Provide the [x, y] coordinate of the cell's center where the given text is located.  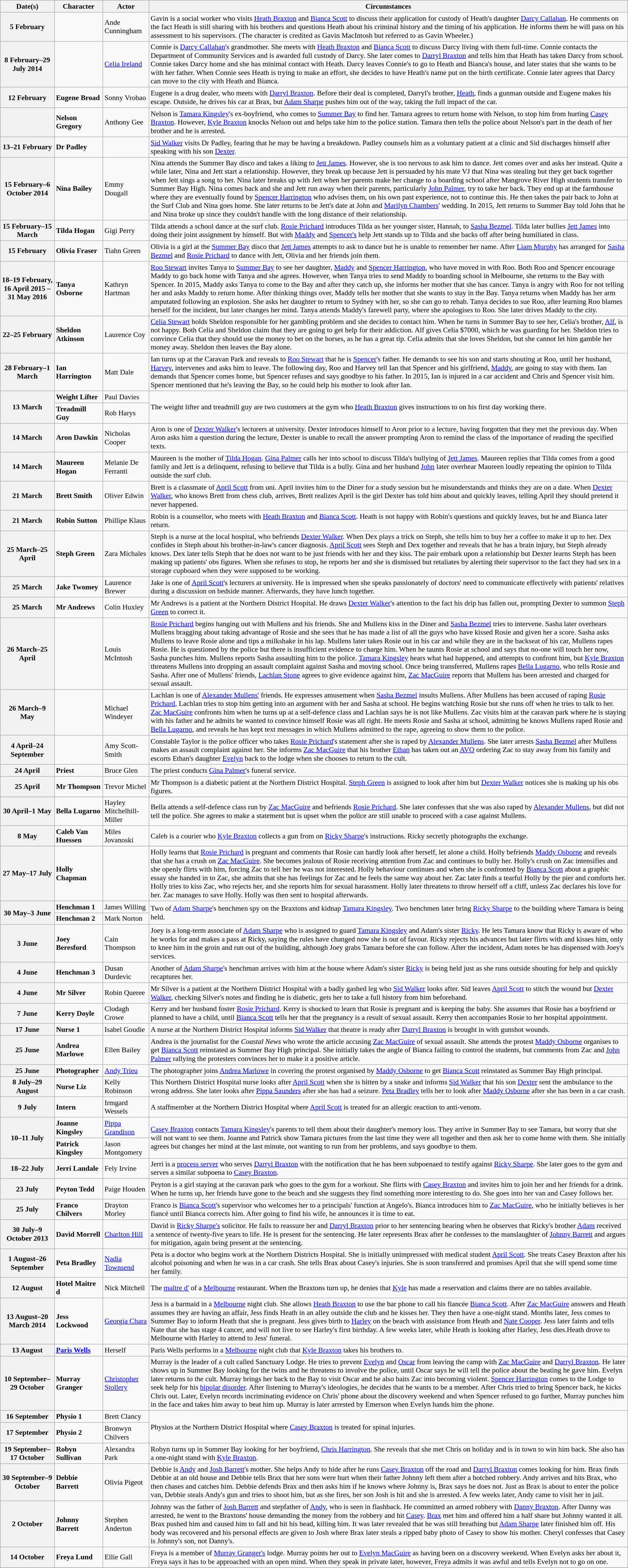
18–19 February, 16 April 2015 – 31 May 2016 [27, 288]
13 March [27, 407]
25 March–25 April [27, 554]
Tiahn Green [126, 251]
30 September–9 October [27, 1482]
2 October [27, 1524]
8 February–29 July 2014 [27, 64]
Andrea Marlowe [78, 1050]
Holly Chapman [78, 874]
Kathryn Hartman [126, 288]
Intern [78, 1107]
Nurse Liz [78, 1086]
25 July [27, 1210]
Caleb is a courier who Kyle Braxton collects a gun from on Ricky Sharpe's instructions. Ricky secretly photographs the exchange. [389, 836]
30 July–9 October 2013 [27, 1234]
4 April–24 September [27, 750]
28 February–1 March [27, 372]
13 August [27, 1350]
Robyn Sullivan [78, 1453]
25 April [27, 787]
A nurse at the Northern District Hospital informs Sid Walker that theatre is ready after Darryl Braxton is brought in with gunshot wounds. [389, 1030]
15 February [27, 251]
Olivia Pigeot [126, 1482]
Fely Irvine [126, 1169]
Brett Clancy [126, 1417]
Matt Dale [126, 372]
Weight Lifter [78, 397]
Franco Chilvers [78, 1210]
The weight lifter and treadmill guy are two customers at the gym who Heath Braxton gives instructions to on his first day working there. [389, 407]
Henchman 3 [78, 973]
Cain Thompson [126, 943]
Herself [126, 1350]
Drayton Morley [126, 1210]
Michael Windeyer [126, 713]
10 September–29 October [27, 1384]
18–22 July [27, 1169]
13 August–20 March 2014 [27, 1321]
Rob Harys [126, 413]
Kerry Doyle [78, 1013]
Paris Wells performs in a Melbourne night club that Kyle Braxton takes his brothers to. [389, 1350]
Brett Smith [78, 496]
Henchman 1 [78, 907]
A staffmember at the Northern District Hospital where April Scott is treated for an allergic reaction to anti-venom. [389, 1107]
Dr Padley [78, 147]
Olivia Fraser [78, 251]
Paul Davies [126, 397]
The photographer joins Andrea Marlowe in covering the protest organised by Maddy Osborne to get Bianca Scott reinstated as Summer Bay High principal. [389, 1071]
Dusan Durdevic [126, 973]
Jason Montgomery [126, 1148]
Christopher Stollery [126, 1384]
9 July [27, 1107]
17 June [27, 1030]
Alexandra Park [126, 1453]
5 February [27, 27]
Peta Bradley [78, 1263]
Anthony Gee [126, 122]
Oliver Edwin [126, 496]
Andy Trieu [126, 1071]
Robin Sutton [78, 521]
Circumstances [389, 6]
Colin Huxley [126, 608]
26 March–9 May [27, 713]
Sonny Vrobao [126, 98]
Kelly Robinson [126, 1086]
Ellie Gall [126, 1558]
Mark Norton [126, 919]
Gigi Perry [126, 231]
Ian Harrington [78, 372]
Mr Andrews [78, 608]
30 May–3 June [27, 913]
Nick Mitchell [126, 1288]
14 October [27, 1558]
24 April [27, 770]
15 February–6 October 2014 [27, 189]
16 September [27, 1417]
12 August [27, 1288]
Emmy Dougall [126, 189]
12 February [27, 98]
1 August–26 September [27, 1263]
Priest [78, 770]
Joanne Kingsley [78, 1128]
Charlton Hill [126, 1234]
Celia Ireland [126, 64]
The priest conducts Gina Palmer's funeral service. [389, 770]
26 March–25 April [27, 654]
Melanie De Ferranti [126, 467]
Pippa Grandison [126, 1128]
Clodagh Crowe [126, 1013]
Laurence Coy [126, 335]
15 February–15 March [27, 231]
Joey Beresford [78, 943]
Jake Twomey [78, 587]
Ellen Bailey [126, 1050]
Jess Lockwood [78, 1321]
17 September [27, 1433]
Mr Silver [78, 993]
Tilda Hogan [78, 231]
Nicholas Cooper [126, 438]
Nelson Gregory [78, 122]
19 September–17 October [27, 1453]
Paige Houden [126, 1189]
8 July–29 August [27, 1086]
Mr Thompson [78, 787]
Physio 1 [78, 1417]
Actor [126, 6]
Bruce Glen [126, 770]
Photographer [78, 1071]
Eugene Broad [78, 98]
Freya Lund [78, 1558]
Jerri Landale [78, 1169]
22–25 February [27, 335]
Bella Lugarno [78, 811]
Nadia Townsend [126, 1263]
Paris Wells [78, 1350]
23 July [27, 1189]
Nina Bailey [78, 189]
Henchman 2 [78, 919]
Irmgard Wessels [126, 1107]
7 June [27, 1013]
Louis McIntosh [126, 654]
13–21 February [27, 147]
27 May–17 July [27, 874]
Laurence Brewer [126, 587]
Peyton Tedd [78, 1189]
Johnny Barrett [78, 1524]
Date(s) [27, 6]
30 April–1 May [27, 811]
Zara Michales [126, 554]
Robin Queree [126, 993]
Steph Green [78, 554]
Nurse 1 [78, 1030]
David Morrell [78, 1234]
Miles Jovanoski [126, 836]
Stephen Anderton [126, 1524]
Georgia Chara [126, 1321]
Caleb Van Huessen [78, 836]
Treadmill Guy [78, 413]
James Willing [126, 907]
Isabel Goudie [126, 1030]
Hotel Maitre d [78, 1288]
3 June [27, 943]
Character [78, 6]
Physio 2 [78, 1433]
Trevor Michel [126, 787]
Aron Dawkin [78, 438]
Amy Scott-Smith [126, 750]
Maureen Hogan [78, 467]
Phillipe Klaus [126, 521]
Tanya Osborne [78, 288]
Physios at the Northern District Hospital where Casey Braxton is treated for spinal injuries. [389, 1427]
Ande Cunningham [126, 27]
10–11 July [27, 1138]
Debbie Barrett [78, 1482]
Sheldon Atkinson [78, 335]
Murray Granger [78, 1384]
Hayley Mitchelhill-Miller [126, 811]
8 May [27, 836]
Bronwyn Chilvers [126, 1433]
Patrick Kingsley [78, 1148]
